Find where the given text appears and provide that cell's center as [X, Y] coordinate. 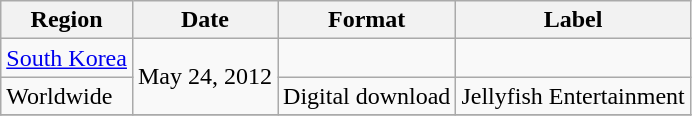
Jellyfish Entertainment [573, 96]
Worldwide [67, 96]
Region [67, 20]
Date [204, 20]
May 24, 2012 [204, 77]
Digital download [367, 96]
Label [573, 20]
Format [367, 20]
South Korea [67, 58]
